Pinpoint the cell where the given text exists, returning its [X, Y] midpoint coordinate. 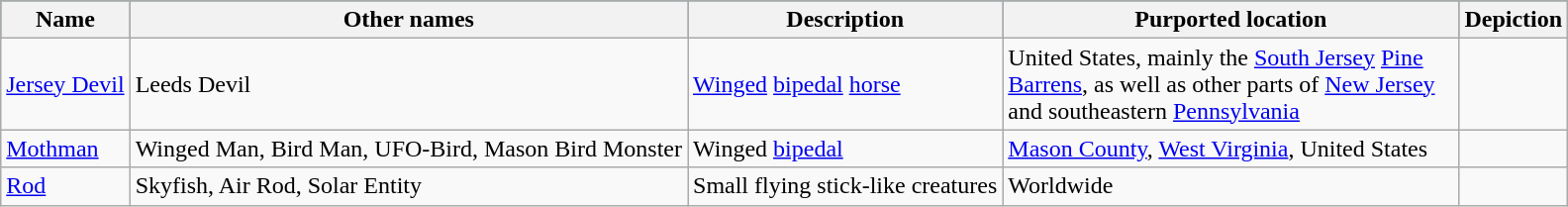
Other names [408, 20]
Mothman [65, 149]
Name [65, 20]
Skyfish, Air Rod, Solar Entity [408, 186]
Depiction [1514, 20]
Purported location [1231, 20]
Leeds Devil [408, 84]
Worldwide [1231, 186]
United States, mainly the South Jersey Pine Barrens, as well as other parts of New Jersey and southeastern Pennsylvania [1231, 84]
Rod [65, 186]
Description [844, 20]
Winged bipedal horse [844, 84]
Small flying stick-like creatures [844, 186]
Jersey Devil [65, 84]
Winged Man, Bird Man, UFO-Bird, Mason Bird Monster [408, 149]
Winged bipedal [844, 149]
Mason County, West Virginia, United States [1231, 149]
